Determine the [x, y] coordinate at the center of the cell enclosing the given text.  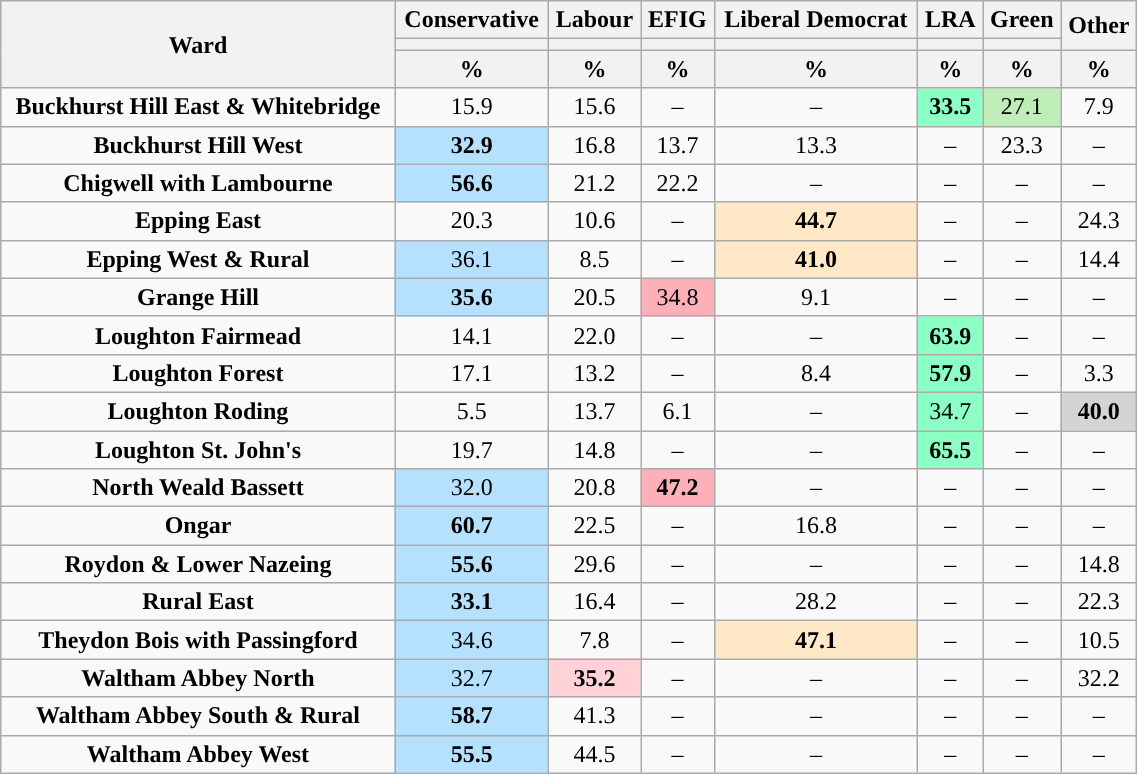
Theydon Bois with Passingford [198, 640]
North Weald Bassett [198, 488]
Ward [198, 44]
8.4 [816, 373]
60.7 [472, 526]
EFIG [678, 20]
44.5 [594, 754]
17.1 [472, 373]
35.2 [594, 678]
10.5 [1099, 640]
Liberal Democrat [816, 20]
35.6 [472, 297]
LRA [950, 20]
22.0 [594, 335]
Buckhurst Hill East & Whitebridge [198, 107]
14.1 [472, 335]
20.5 [594, 297]
28.2 [816, 602]
Buckhurst Hill West [198, 145]
58.7 [472, 716]
57.9 [950, 373]
13.3 [816, 145]
27.1 [1022, 107]
41.3 [594, 716]
Loughton Roding [198, 411]
Waltham Abbey North [198, 678]
13.2 [594, 373]
Waltham Abbey South & Rural [198, 716]
63.9 [950, 335]
Waltham Abbey West [198, 754]
22.2 [678, 183]
41.0 [816, 259]
Conservative [472, 20]
47.2 [678, 488]
Chigwell with Lambourne [198, 183]
55.6 [472, 564]
20.8 [594, 488]
33.5 [950, 107]
40.0 [1099, 411]
34.8 [678, 297]
5.5 [472, 411]
47.1 [816, 640]
Green [1022, 20]
20.3 [472, 221]
Epping East [198, 221]
3.3 [1099, 373]
22.5 [594, 526]
16.4 [594, 602]
Roydon & Lower Nazeing [198, 564]
Ongar [198, 526]
24.3 [1099, 221]
32.0 [472, 488]
Loughton Forest [198, 373]
29.6 [594, 564]
36.1 [472, 259]
7.8 [594, 640]
34.7 [950, 411]
Loughton Fairmead [198, 335]
Rural East [198, 602]
15.6 [594, 107]
21.2 [594, 183]
44.7 [816, 221]
6.1 [678, 411]
65.5 [950, 449]
23.3 [1022, 145]
7.9 [1099, 107]
32.9 [472, 145]
14.4 [1099, 259]
55.5 [472, 754]
8.5 [594, 259]
19.7 [472, 449]
Loughton St. John's [198, 449]
34.6 [472, 640]
32.2 [1099, 678]
10.6 [594, 221]
56.6 [472, 183]
15.9 [472, 107]
32.7 [472, 678]
22.3 [1099, 602]
Other [1099, 26]
Labour [594, 20]
Grange Hill [198, 297]
Epping West & Rural [198, 259]
9.1 [816, 297]
33.1 [472, 602]
